Determine the (X, Y) coordinate at the center of the cell enclosing the given text.  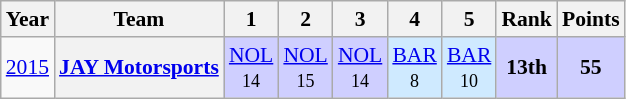
55 (591, 68)
BAR10 (470, 68)
3 (360, 19)
Rank (526, 19)
1 (251, 19)
BAR8 (414, 68)
Team (139, 19)
4 (414, 19)
Year (28, 19)
13th (526, 68)
5 (470, 19)
2 (305, 19)
JAY Motorsports (139, 68)
NOL15 (305, 68)
Points (591, 19)
2015 (28, 68)
